Return the (x, y) coordinate for the center point of the cell that contains the specified text.  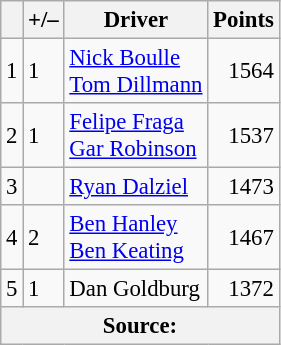
1372 (244, 289)
Ben Hanley Ben Keating (136, 238)
Driver (136, 20)
Nick Boulle Tom Dillmann (136, 72)
1537 (244, 136)
1564 (244, 72)
Ryan Dalziel (136, 187)
1467 (244, 238)
+/– (44, 20)
4 (12, 238)
Felipe Fraga Gar Robinson (136, 136)
Points (244, 20)
1473 (244, 187)
Dan Goldburg (136, 289)
5 (12, 289)
3 (12, 187)
